Capture the cell that displays the provided text and extract its (X, Y) central coordinate. 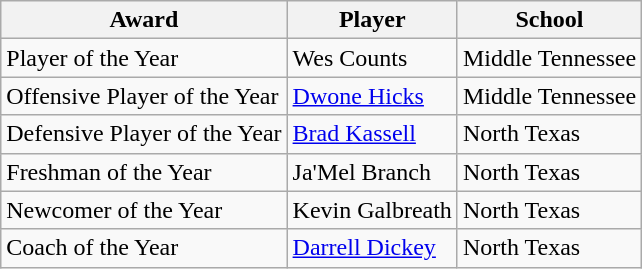
Award (144, 20)
Ja'Mel Branch (372, 172)
Defensive Player of the Year (144, 134)
Kevin Galbreath (372, 210)
Player of the Year (144, 58)
Wes Counts (372, 58)
Coach of the Year (144, 248)
Dwone Hicks (372, 96)
Newcomer of the Year (144, 210)
Player (372, 20)
Offensive Player of the Year (144, 96)
Freshman of the Year (144, 172)
Brad Kassell (372, 134)
Darrell Dickey (372, 248)
School (549, 20)
